From the cell containing the given text, extract its center point as (x, y) coordinate. 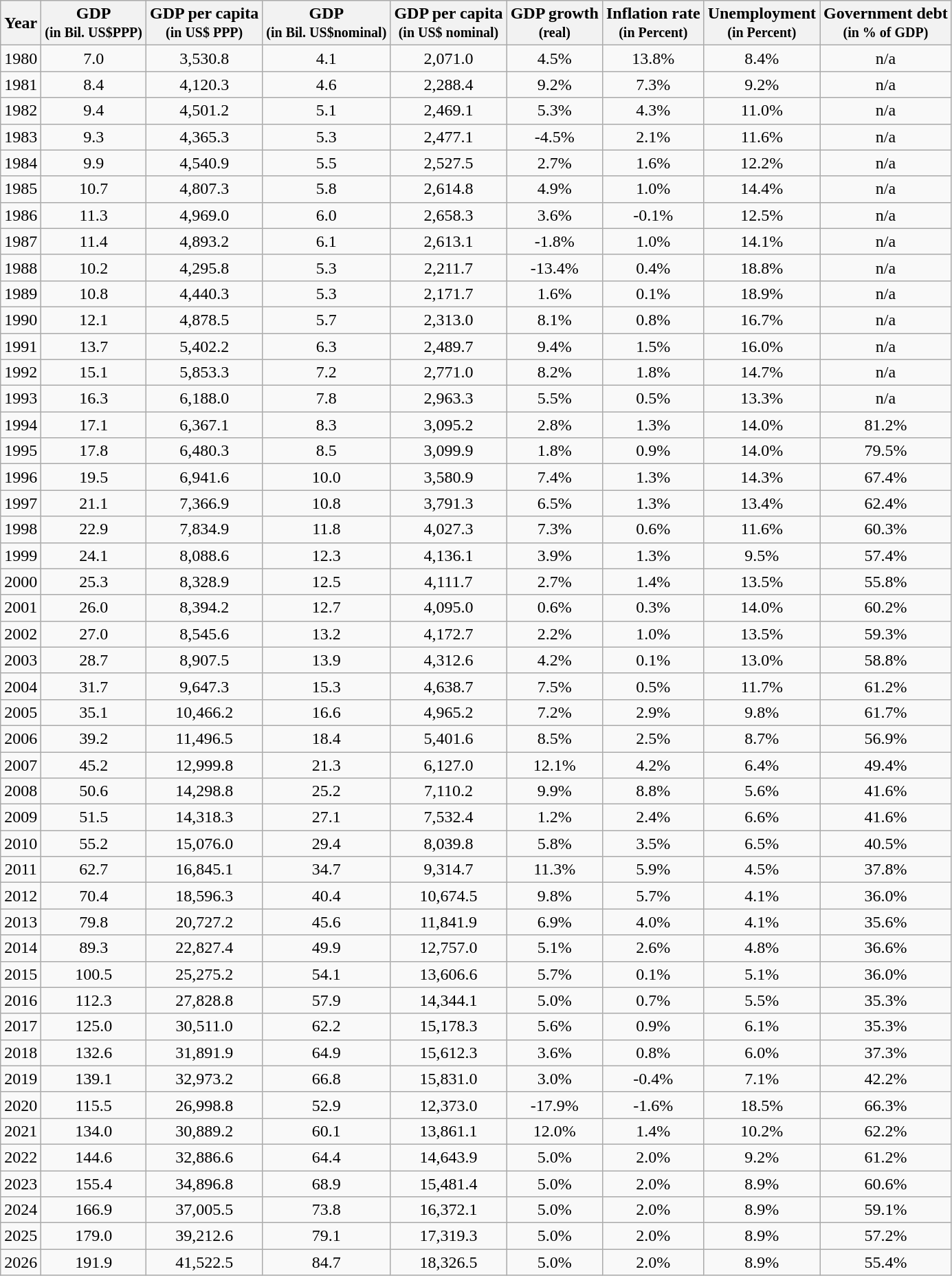
1984 (21, 163)
12.5% (762, 215)
6.6% (762, 817)
12.1% (554, 765)
10,674.5 (448, 896)
40.5% (886, 844)
6.4% (762, 765)
12.0% (554, 1131)
2012 (21, 896)
4,027.3 (448, 529)
13.4% (762, 503)
1996 (21, 477)
10,466.2 (205, 712)
11.7% (762, 686)
1997 (21, 503)
2023 (21, 1183)
2018 (21, 1053)
14.1% (762, 241)
1991 (21, 346)
52.9 (326, 1105)
20,727.2 (205, 922)
4,501.2 (205, 111)
5,853.3 (205, 373)
11.3 (93, 215)
Unemployment(in Percent) (762, 23)
9.4 (93, 111)
22,827.4 (205, 948)
4,878.5 (205, 320)
13,606.6 (448, 974)
55.2 (93, 844)
7,366.9 (205, 503)
66.3% (886, 1105)
13.0% (762, 660)
12,999.8 (205, 765)
-1.6% (653, 1105)
14,643.9 (448, 1157)
1981 (21, 85)
2024 (21, 1210)
8,545.6 (205, 634)
Government debt(in % of GDP) (886, 23)
51.5 (93, 817)
GDP per capita(in US$ PPP) (205, 23)
7.5% (554, 686)
2,469.1 (448, 111)
35.6% (886, 922)
3,791.3 (448, 503)
45.6 (326, 922)
2026 (21, 1262)
1982 (21, 111)
4,172.7 (448, 634)
13,861.1 (448, 1131)
8,088.6 (205, 555)
45.2 (93, 765)
19.5 (93, 477)
34,896.8 (205, 1183)
50.6 (93, 791)
4.3% (653, 111)
GDP per capita(in US$ nominal) (448, 23)
16,372.1 (448, 1210)
5.1 (326, 111)
1999 (21, 555)
26,998.8 (205, 1105)
4,312.6 (448, 660)
30,889.2 (205, 1131)
30,511.0 (205, 1026)
16.6 (326, 712)
134.0 (93, 1131)
31,891.9 (205, 1053)
1995 (21, 451)
2.2% (554, 634)
15.1 (93, 373)
32,886.6 (205, 1157)
55.4% (886, 1262)
2.8% (554, 425)
4,111.7 (448, 582)
73.8 (326, 1210)
64.9 (326, 1053)
60.3% (886, 529)
191.9 (93, 1262)
2016 (21, 1000)
1992 (21, 373)
28.7 (93, 660)
16.7% (762, 320)
13.9 (326, 660)
2001 (21, 608)
61.7% (886, 712)
49.9 (326, 948)
2,313.0 (448, 320)
2022 (21, 1157)
4,969.0 (205, 215)
3,580.9 (448, 477)
112.3 (93, 1000)
67.4% (886, 477)
2013 (21, 922)
27,828.8 (205, 1000)
2.1% (653, 137)
54.1 (326, 974)
2011 (21, 870)
60.1 (326, 1131)
100.5 (93, 974)
144.6 (93, 1157)
8.5% (554, 738)
34.7 (326, 870)
10.2% (762, 1131)
155.4 (93, 1183)
-1.8% (554, 241)
15,178.3 (448, 1026)
21.1 (93, 503)
8,039.8 (448, 844)
2003 (21, 660)
11,496.5 (205, 738)
62.7 (93, 870)
18.9% (762, 294)
6.9% (554, 922)
1990 (21, 320)
8.4% (762, 58)
0.7% (653, 1000)
84.7 (326, 1262)
-0.1% (653, 215)
13.2 (326, 634)
57.2% (886, 1236)
4,638.7 (448, 686)
41,522.5 (205, 1262)
12.2% (762, 163)
22.9 (93, 529)
18.8% (762, 267)
9.4% (554, 346)
5.8% (554, 844)
-4.5% (554, 137)
37,005.5 (205, 1210)
10.7 (93, 189)
57.4% (886, 555)
12.5 (326, 582)
39.2 (93, 738)
64.4 (326, 1157)
8.8% (653, 791)
79.5% (886, 451)
8,328.9 (205, 582)
2,071.0 (448, 58)
7.2% (554, 712)
81.2% (886, 425)
60.2% (886, 608)
57.9 (326, 1000)
89.3 (93, 948)
49.4% (886, 765)
6.0% (762, 1053)
4,440.3 (205, 294)
115.5 (93, 1105)
6,941.6 (205, 477)
2025 (21, 1236)
2010 (21, 844)
2.9% (653, 712)
12.3 (326, 555)
7.2 (326, 373)
2,171.7 (448, 294)
8.7% (762, 738)
3,099.9 (448, 451)
5.7 (326, 320)
31.7 (93, 686)
8.2% (554, 373)
14.4% (762, 189)
5.3% (554, 111)
5.9% (653, 870)
14.7% (762, 373)
8.4 (93, 85)
7.8 (326, 399)
58.8% (886, 660)
2007 (21, 765)
1989 (21, 294)
15,831.0 (448, 1079)
12.7 (326, 608)
2,614.8 (448, 189)
2008 (21, 791)
66.8 (326, 1079)
1983 (21, 137)
4,295.8 (205, 267)
6,127.0 (448, 765)
62.2% (886, 1131)
9,314.7 (448, 870)
25,275.2 (205, 974)
14.3% (762, 477)
6,480.3 (205, 451)
15,481.4 (448, 1183)
4,095.0 (448, 608)
-13.4% (554, 267)
0.4% (653, 267)
8,394.2 (205, 608)
2017 (21, 1026)
2019 (21, 1079)
56.9% (886, 738)
9,647.3 (205, 686)
11.4 (93, 241)
179.0 (93, 1236)
5,401.6 (448, 738)
2,211.7 (448, 267)
4,365.3 (205, 137)
2004 (21, 686)
29.4 (326, 844)
5,402.2 (205, 346)
1988 (21, 267)
2015 (21, 974)
79.1 (326, 1236)
18.4 (326, 738)
40.4 (326, 896)
10.2 (93, 267)
-0.4% (653, 1079)
7,110.2 (448, 791)
14,344.1 (448, 1000)
6.1% (762, 1026)
2000 (21, 582)
3.0% (554, 1079)
4.0% (653, 922)
6.3 (326, 346)
59.3% (886, 634)
17.8 (93, 451)
11.8 (326, 529)
3.5% (653, 844)
1.5% (653, 346)
2.4% (653, 817)
55.8% (886, 582)
2005 (21, 712)
17,319.3 (448, 1236)
4.8% (762, 948)
-17.9% (554, 1105)
59.1% (886, 1210)
2,771.0 (448, 373)
27.1 (326, 817)
17.1 (93, 425)
1994 (21, 425)
Inflation rate(in Percent) (653, 23)
1986 (21, 215)
9.5% (762, 555)
68.9 (326, 1183)
4,893.2 (205, 241)
18,596.3 (205, 896)
14,318.3 (205, 817)
7.0 (93, 58)
4,807.3 (205, 189)
39,212.6 (205, 1236)
7,834.9 (205, 529)
12.1 (93, 320)
18,326.5 (448, 1262)
11,841.9 (448, 922)
7.1% (762, 1079)
4.1 (326, 58)
6.1 (326, 241)
132.6 (93, 1053)
24.1 (93, 555)
15,612.3 (448, 1053)
6,188.0 (205, 399)
2006 (21, 738)
13.8% (653, 58)
9.3 (93, 137)
1993 (21, 399)
2,288.4 (448, 85)
2,658.3 (448, 215)
2009 (21, 817)
36.6% (886, 948)
10.0 (326, 477)
2,489.7 (448, 346)
12,757.0 (448, 948)
2.6% (653, 948)
4.6 (326, 85)
25.3 (93, 582)
70.4 (93, 896)
27.0 (93, 634)
9.9% (554, 791)
13.7 (93, 346)
11.0% (762, 111)
2,963.3 (448, 399)
62.2 (326, 1026)
3,095.2 (448, 425)
16,845.1 (205, 870)
6,367.1 (205, 425)
2,477.1 (448, 137)
2,527.5 (448, 163)
79.8 (93, 922)
8.1% (554, 320)
8.3 (326, 425)
16.0% (762, 346)
1998 (21, 529)
8,907.5 (205, 660)
42.2% (886, 1079)
15.3 (326, 686)
26.0 (93, 608)
13.3% (762, 399)
1980 (21, 58)
125.0 (93, 1026)
15,076.0 (205, 844)
5.5 (326, 163)
3,530.8 (205, 58)
2014 (21, 948)
12,373.0 (448, 1105)
7,532.4 (448, 817)
4,120.3 (205, 85)
4,540.9 (205, 163)
32,973.2 (205, 1079)
GDP(in Bil. US$nominal) (326, 23)
35.1 (93, 712)
8.5 (326, 451)
139.1 (93, 1079)
37.8% (886, 870)
1985 (21, 189)
2021 (21, 1131)
62.4% (886, 503)
GDP growth(real) (554, 23)
11.3% (554, 870)
37.3% (886, 1053)
2020 (21, 1105)
4,136.1 (448, 555)
0.3% (653, 608)
2.5% (653, 738)
Year (21, 23)
4,965.2 (448, 712)
18.5% (762, 1105)
166.9 (93, 1210)
1.2% (554, 817)
16.3 (93, 399)
2002 (21, 634)
9.9 (93, 163)
5.8 (326, 189)
7.4% (554, 477)
6.0 (326, 215)
60.6% (886, 1183)
1987 (21, 241)
21.3 (326, 765)
25.2 (326, 791)
GDP(in Bil. US$PPP) (93, 23)
3.9% (554, 555)
14,298.8 (205, 791)
4.9% (554, 189)
2,613.1 (448, 241)
